Extract the [X, Y] coordinate from the center of the cell holding the provided text.  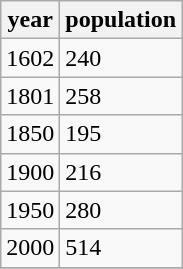
1850 [30, 134]
258 [121, 96]
2000 [30, 248]
population [121, 20]
280 [121, 210]
514 [121, 248]
1602 [30, 58]
year [30, 20]
195 [121, 134]
1950 [30, 210]
216 [121, 172]
240 [121, 58]
1801 [30, 96]
1900 [30, 172]
